Find where the given text appears and provide that cell's center as [x, y] coordinate. 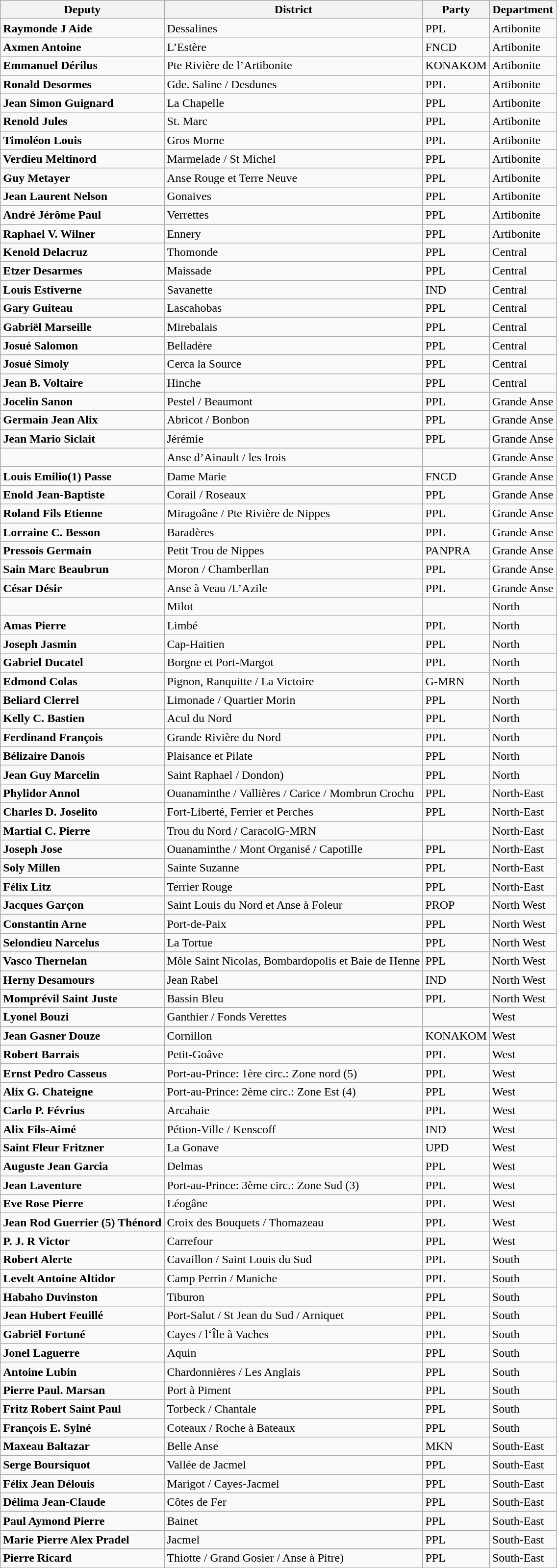
Herny Desamours [82, 980]
Beliard Clerrel [82, 700]
Belle Anse [293, 1446]
Delmas [293, 1167]
Acul du Nord [293, 719]
Lyonel Bouzi [82, 1017]
Bélizaire Danois [82, 756]
St. Marc [293, 122]
P. J. R Victor [82, 1241]
Croix des Bouquets / Thomazeau [293, 1222]
PANPRA [456, 551]
Limbé [293, 625]
Kelly C. Bastien [82, 719]
Verdieu Meltinord [82, 159]
Ouanaminthe / Vallières / Carice / Mombrun Crochu [293, 793]
Pierre Ricard [82, 1558]
PROP [456, 905]
Port-de-Paix [293, 924]
Baradères [293, 532]
Jacmel [293, 1540]
Emmanuel Dérilus [82, 66]
Enold Jean-Baptiste [82, 495]
Tiburon [293, 1297]
Torbeck / Chantale [293, 1409]
Marmelade / St Michel [293, 159]
Anse Rouge et Terre Neuve [293, 177]
Etzer Desarmes [82, 271]
Félix Jean Délouis [82, 1484]
Saint Fleur Fritzner [82, 1148]
Gde. Saline / Desdunes [293, 84]
Louis Emilio(1) Passe [82, 476]
Terrier Rouge [293, 887]
Ganthier / Fonds Verettes [293, 1017]
Axmen Antoine [82, 47]
Mirebalais [293, 327]
Petit-Goâve [293, 1054]
Alix Fils-Aimé [82, 1129]
Fritz Robert Saint Paul [82, 1409]
Alix G. Chateigne [82, 1092]
Jean Rod Guerrier (5) Thénord [82, 1222]
Hinche [293, 383]
Carrefour [293, 1241]
Cerca la Source [293, 364]
César Désir [82, 588]
L’Estère [293, 47]
Cavaillon / Saint Louis du Sud [293, 1260]
Joseph Jasmin [82, 644]
Kenold Delacruz [82, 252]
Dessalines [293, 28]
Vallée de Jacmel [293, 1465]
G-MRN [456, 681]
Gabriël Marseille [82, 327]
Ronald Desormes [82, 84]
Habaho Duvinston [82, 1297]
Pte Rivière de l’Artibonite [293, 66]
Fort-Liberté, Ferrier et Perches [293, 812]
Jean Gasner Douze [82, 1036]
Soly Millen [82, 868]
Port-au-Prince: 1ère circ.: Zone nord (5) [293, 1073]
Marigot / Cayes-Jacmel [293, 1484]
Eve Rose Pierre [82, 1204]
Gary Guiteau [82, 308]
Jacques Garçon [82, 905]
Pierre Paul. Marsan [82, 1390]
Levelt Antoine Altidor [82, 1278]
Félix Litz [82, 887]
Trou du Nord / CaracolG-MRN [293, 831]
Anse d’Ainault / les Irois [293, 457]
Chardonnières / Les Anglais [293, 1371]
Milot [293, 607]
La Gonave [293, 1148]
Edmond Colas [82, 681]
Bainet [293, 1521]
Délima Jean-Claude [82, 1502]
Abricot / Bonbon [293, 420]
Arcahaie [293, 1110]
Josué Salomon [82, 346]
Ennery [293, 234]
Roland Fils Etienne [82, 513]
Camp Perrin / Maniche [293, 1278]
Pestel / Beaumont [293, 401]
Gros Morne [293, 140]
Jean Laventure [82, 1185]
Joseph Jose [82, 849]
Party [456, 10]
Louis Estiverne [82, 290]
Jean Hubert Feuillé [82, 1316]
Pétion-Ville / Kenscoff [293, 1129]
Saint Raphael / Dondon) [293, 774]
André Jérôme Paul [82, 215]
Jonel Laguerre [82, 1353]
UPD [456, 1148]
Jean Laurent Nelson [82, 196]
Pressois Germain [82, 551]
Charles D. Joselito [82, 812]
Saint Louis du Nord et Anse à Foleur [293, 905]
Cayes / l‘Île à Vaches [293, 1334]
Cornillon [293, 1036]
Jean Simon Guignard [82, 103]
Robert Barrais [82, 1054]
La Tortue [293, 943]
MKN [456, 1446]
Constantin Arne [82, 924]
Sainte Suzanne [293, 868]
Cap-Haitien [293, 644]
Limonade / Quartier Morin [293, 700]
Jean Guy Marcelin [82, 774]
Grande Rivière du Nord [293, 737]
Sain Marc Beaubrun [82, 570]
Gabriël Fortuné [82, 1334]
Paul Aymond Pierre [82, 1521]
Plaisance et Pilate [293, 756]
Côtes de Fer [293, 1502]
Jean Rabel [293, 980]
Raphael V. Wilner [82, 234]
Dame Marie [293, 476]
Port-au-Prince: 2ème circ.: Zone Est (4) [293, 1092]
Josué Simoly [82, 364]
Jean Mario Siclait [82, 439]
Verrettes [293, 215]
Antoine Lubin [82, 1371]
Renold Jules [82, 122]
Momprévil Saint Juste [82, 998]
Maissade [293, 271]
François E. Sylné [82, 1428]
Lorraine C. Besson [82, 532]
Belladère [293, 346]
Selondieu Narcelus [82, 943]
Miragoâne / Pte Rivière de Nippes [293, 513]
Raymonde J Aide [82, 28]
Léogâne [293, 1204]
District [293, 10]
Vasco Thernelan [82, 961]
Gonaives [293, 196]
Thiotte / Grand Gosier / Anse à Pitre) [293, 1558]
Gabriel Ducatel [82, 663]
Jérémie [293, 439]
Port à Piment [293, 1390]
La Chapelle [293, 103]
Bassin Bleu [293, 998]
Timoléon Louis [82, 140]
Ouanaminthe / Mont Organisé / Capotille [293, 849]
Môle Saint Nicolas, Bombardopolis et Baie de Henne [293, 961]
Amas Pierre [82, 625]
Corail / Roseaux [293, 495]
Serge Boursiquot [82, 1465]
Robert Alerte [82, 1260]
Port-au-Prince: 3ème circ.: Zone Sud (3) [293, 1185]
Ferdinand François [82, 737]
Lascahobas [293, 308]
Moron / Chamberllan [293, 570]
Petit Trou de Nippes [293, 551]
Savanette [293, 290]
Martial C. Pierre [82, 831]
Thomonde [293, 252]
Jocelin Sanon [82, 401]
Auguste Jean Garcia [82, 1167]
Pignon, Ranquitte / La Victoire [293, 681]
Guy Metayer [82, 177]
Department [523, 10]
Port-Salut / St Jean du Sud / Arniquet [293, 1316]
Coteaux / Roche à Bateaux [293, 1428]
Carlo P. Févrius [82, 1110]
Aquin [293, 1353]
Deputy [82, 10]
Phylidor Annol [82, 793]
Anse à Veau /L’Azile [293, 588]
Borgne et Port-Margot [293, 663]
Maxeau Baltazar [82, 1446]
Jean B. Voltaire [82, 383]
Marie Pierre Alex Pradel [82, 1540]
Germain Jean Alix [82, 420]
Ernst Pedro Casseus [82, 1073]
